Identify which cell holds the provided text, then report its [X, Y] central coordinate. 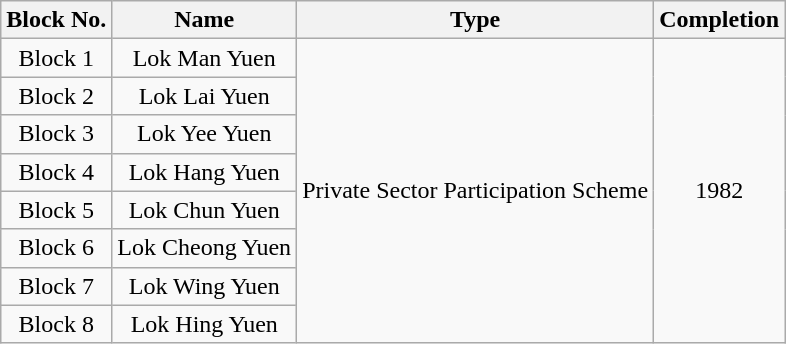
Block No. [56, 20]
Lok Lai Yuen [204, 96]
Block 4 [56, 172]
Lok Chun Yuen [204, 210]
Lok Hang Yuen [204, 172]
Block 8 [56, 324]
Block 1 [56, 58]
Lok Hing Yuen [204, 324]
Lok Man Yuen [204, 58]
Block 2 [56, 96]
Lok Wing Yuen [204, 286]
Block 3 [56, 134]
Name [204, 20]
Block 6 [56, 248]
Private Sector Participation Scheme [476, 191]
Block 5 [56, 210]
Type [476, 20]
Lok Yee Yuen [204, 134]
Block 7 [56, 286]
Lok Cheong Yuen [204, 248]
1982 [720, 191]
Completion [720, 20]
